Return (X, Y) of the center of cell containing provided text 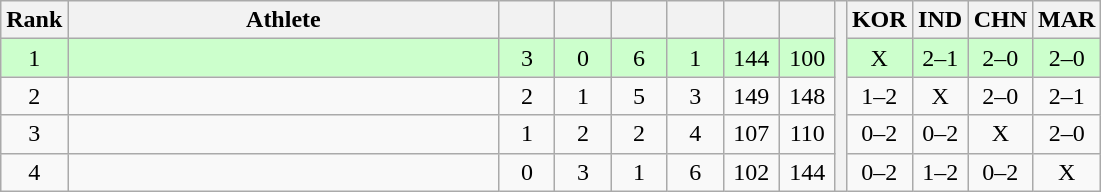
110 (807, 134)
149 (751, 96)
Rank (34, 20)
IND (940, 20)
KOR (879, 20)
MAR (1067, 20)
148 (807, 96)
5 (639, 96)
CHN (1000, 20)
102 (751, 172)
100 (807, 58)
107 (751, 134)
Athlete (284, 20)
